Return (X, Y) of the center of cell containing provided text 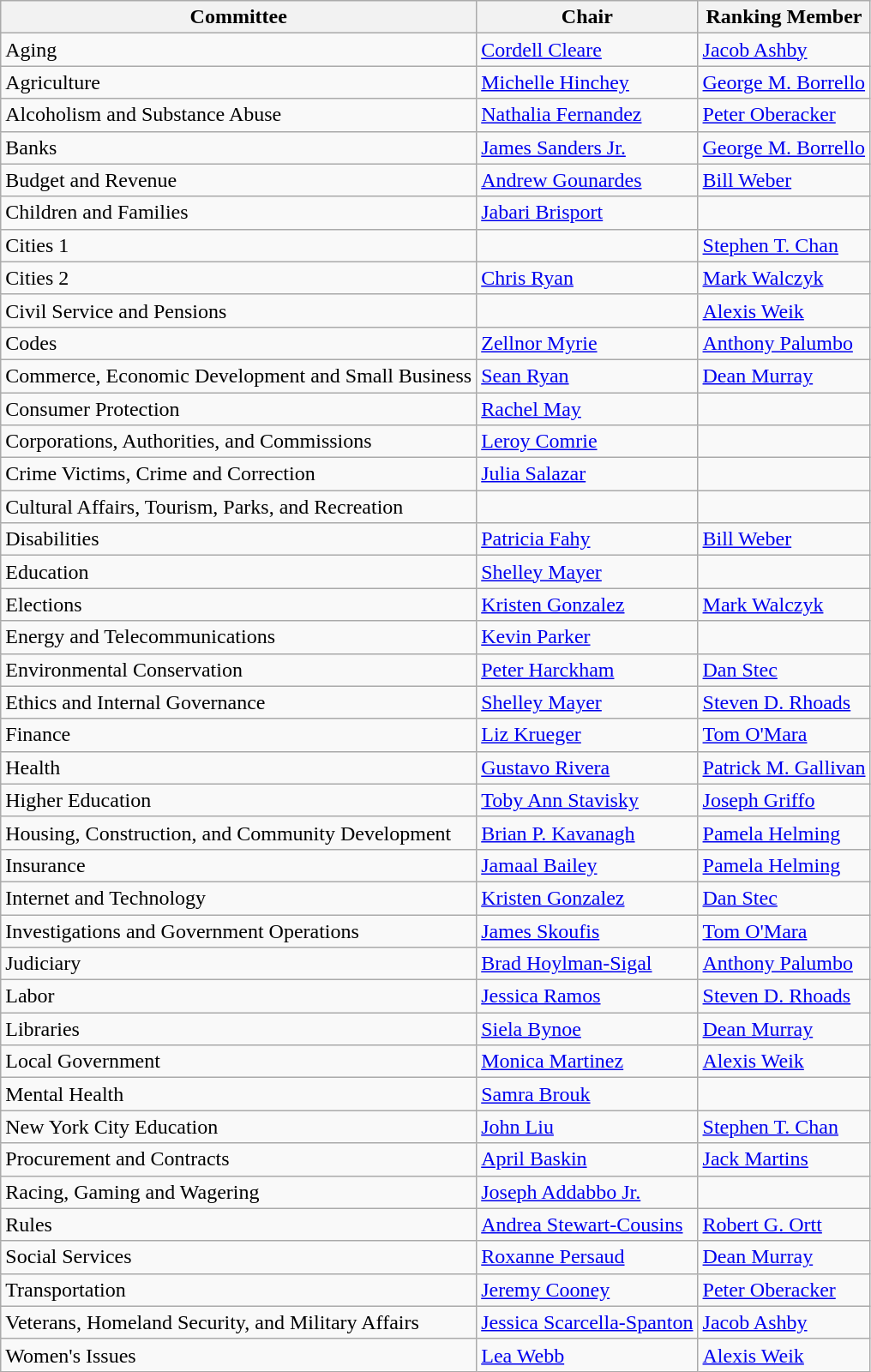
Peter Harckham (587, 670)
James Sanders Jr. (587, 147)
Jessica Ramos (587, 996)
Local Government (238, 1062)
Jabari Brisport (587, 213)
Corporations, Authorities, and Commissions (238, 442)
Roxanne Persaud (587, 1257)
Insurance (238, 865)
Jack Martins (784, 1159)
Jessica Scarcella-Spanton (587, 1322)
Libraries (238, 1029)
Veterans, Homeland Security, and Military Affairs (238, 1322)
Codes (238, 343)
Jamaal Bailey (587, 865)
Housing, Construction, and Community Development (238, 833)
April Baskin (587, 1159)
Education (238, 572)
Crime Victims, Crime and Correction (238, 474)
Jeremy Cooney (587, 1290)
Children and Families (238, 213)
Cities 2 (238, 278)
Agriculture (238, 82)
Health (238, 767)
Rachel May (587, 409)
Brian P. Kavanagh (587, 833)
Ranking Member (784, 17)
Finance (238, 735)
Disabilities (238, 539)
Higher Education (238, 800)
Cultural Affairs, Tourism, Parks, and Recreation (238, 507)
New York City Education (238, 1127)
Sean Ryan (587, 376)
Judiciary (238, 964)
Racing, Gaming and Wagering (238, 1192)
Chris Ryan (587, 278)
Patricia Fahy (587, 539)
Labor (238, 996)
Nathalia Fernandez (587, 115)
Transportation (238, 1290)
Lea Webb (587, 1355)
Samra Brouk (587, 1094)
Andrea Stewart-Cousins (587, 1225)
Budget and Revenue (238, 180)
Banks (238, 147)
Rules (238, 1225)
Alcoholism and Substance Abuse (238, 115)
Investigations and Government Operations (238, 930)
Julia Salazar (587, 474)
Kevin Parker (587, 637)
Monica Martinez (587, 1062)
Elections (238, 605)
Chair (587, 17)
Michelle Hinchey (587, 82)
Gustavo Rivera (587, 767)
Procurement and Contracts (238, 1159)
Consumer Protection (238, 409)
Mental Health (238, 1094)
Siela Bynoe (587, 1029)
James Skoufis (587, 930)
Energy and Telecommunications (238, 637)
Andrew Gounardes (587, 180)
Women's Issues (238, 1355)
Internet and Technology (238, 898)
John Liu (587, 1127)
Joseph Addabbo Jr. (587, 1192)
Environmental Conservation (238, 670)
Committee (238, 17)
Cordell Cleare (587, 50)
Cities 1 (238, 245)
Social Services (238, 1257)
Aging (238, 50)
Leroy Comrie (587, 442)
Civil Service and Pensions (238, 310)
Liz Krueger (587, 735)
Patrick M. Gallivan (784, 767)
Toby Ann Stavisky (587, 800)
Joseph Griffo (784, 800)
Zellnor Myrie (587, 343)
Ethics and Internal Governance (238, 702)
Brad Hoylman-Sigal (587, 964)
Robert G. Ortt (784, 1225)
Commerce, Economic Development and Small Business (238, 376)
